Locate the cell with the specified text and output its (X, Y) center coordinate. 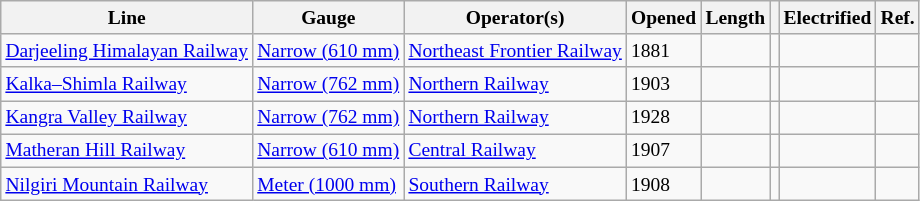
Opened (663, 18)
1907 (663, 150)
Kangra Valley Railway (127, 118)
Central Railway (516, 150)
Nilgiri Mountain Railway (127, 184)
Darjeeling Himalayan Railway (127, 50)
Northeast Frontier Railway (516, 50)
Gauge (328, 18)
Meter (1000 mm) (328, 184)
1908 (663, 184)
Ref. (898, 18)
Operator(s) (516, 18)
1928 (663, 118)
Electrified (828, 18)
Matheran Hill Railway (127, 150)
1881 (663, 50)
Line (127, 18)
Kalka–Shimla Railway (127, 84)
Southern Railway (516, 184)
Length (736, 18)
1903 (663, 84)
